Extract the (x, y) coordinate from the center of the cell holding the provided text.  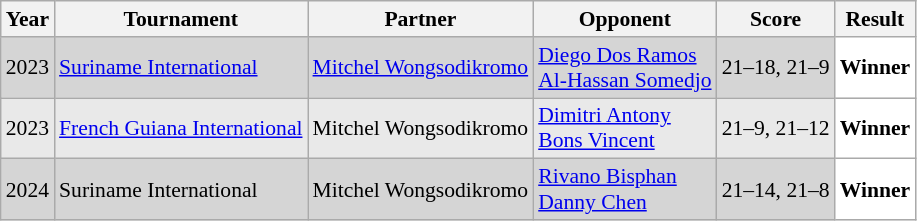
21–9, 21–12 (776, 128)
Rivano Bisphan Danny Chen (624, 190)
Tournament (180, 19)
Score (776, 19)
Result (876, 19)
Opponent (624, 19)
Diego Dos Ramos Al-Hassan Somedjo (624, 68)
Dimitri Antony Bons Vincent (624, 128)
French Guiana International (180, 128)
21–14, 21–8 (776, 190)
2024 (28, 190)
Partner (421, 19)
Year (28, 19)
21–18, 21–9 (776, 68)
